Search for the cell housing the specified text and yield its (x, y) center coordinate. 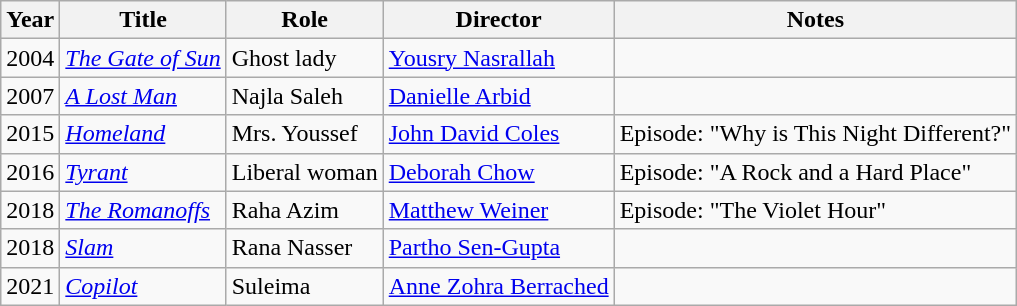
Matthew Weiner (498, 210)
Year (30, 20)
Anne Zohra Berrached (498, 286)
Partho Sen-Gupta (498, 248)
Slam (143, 248)
Mrs. Youssef (304, 134)
Tyrant (143, 172)
Episode: "The Violet Hour" (815, 210)
Raha Azim (304, 210)
Director (498, 20)
Episode: "Why is This Night Different?" (815, 134)
Danielle Arbid (498, 96)
Episode: "A Rock and a Hard Place" (815, 172)
2015 (30, 134)
Rana Nasser (304, 248)
2004 (30, 58)
Copilot (143, 286)
Homeland (143, 134)
Notes (815, 20)
Ghost lady (304, 58)
Suleima (304, 286)
A Lost Man (143, 96)
2016 (30, 172)
Yousry Nasrallah (498, 58)
The Gate of Sun (143, 58)
2021 (30, 286)
Title (143, 20)
2007 (30, 96)
The Romanoffs (143, 210)
Role (304, 20)
Liberal woman (304, 172)
Najla Saleh (304, 96)
Deborah Chow (498, 172)
John David Coles (498, 134)
